Capture the cell that displays the provided text and extract its [X, Y] central coordinate. 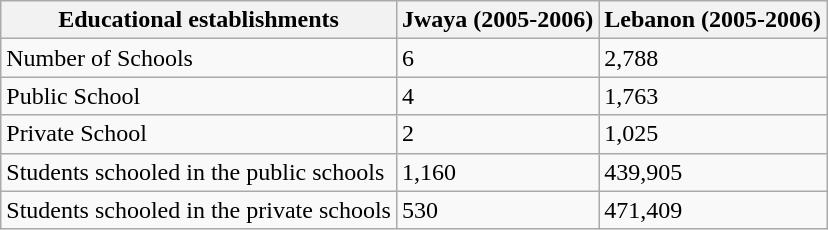
1,025 [713, 134]
Private School [199, 134]
Number of Schools [199, 58]
530 [497, 210]
1,160 [497, 172]
Public School [199, 96]
2,788 [713, 58]
6 [497, 58]
471,409 [713, 210]
Students schooled in the public schools [199, 172]
Lebanon (2005-2006) [713, 20]
Educational establishments [199, 20]
4 [497, 96]
2 [497, 134]
1,763 [713, 96]
Jwaya (2005-2006) [497, 20]
439,905 [713, 172]
Students schooled in the private schools [199, 210]
